Pinpoint the cell where the given text exists, returning its [X, Y] midpoint coordinate. 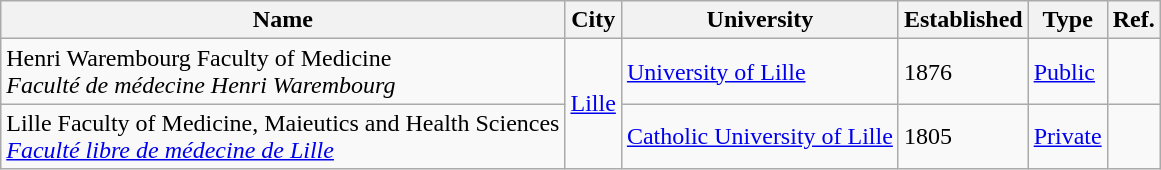
Public [1068, 72]
Catholic University of Lille [760, 136]
Lille [593, 104]
Henri Warembourg Faculty of MedicineFaculté de médecine Henri Warembourg [283, 72]
Lille Faculty of Medicine, Maieutics and Health SciencesFaculté libre de médecine de Lille [283, 136]
University [760, 20]
University of Lille [760, 72]
1805 [963, 136]
Name [283, 20]
Established [963, 20]
Type [1068, 20]
City [593, 20]
Private [1068, 136]
1876 [963, 72]
Ref. [1134, 20]
